From the cell containing the given text, extract its center point as [x, y] coordinate. 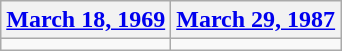
March 18, 1969 [86, 20]
March 29, 1987 [256, 20]
